Detect which cell encompasses the target text, then output its (X, Y) center coordinate. 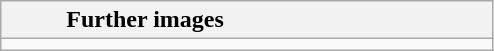
Further images (248, 20)
